Output the [x, y] coordinate of the center of the cell containing the given text.  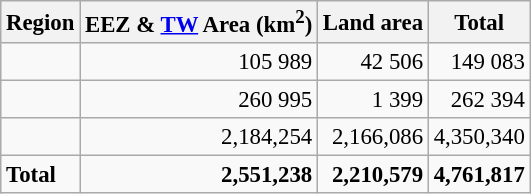
Land area [374, 22]
149 083 [479, 62]
262 394 [479, 100]
1 399 [374, 100]
2,210,579 [374, 175]
105 989 [199, 62]
2,166,086 [374, 137]
2,551,238 [199, 175]
2,184,254 [199, 137]
EEZ & TW Area (km2) [199, 22]
Region [40, 22]
4,761,817 [479, 175]
42 506 [374, 62]
4,350,340 [479, 137]
260 995 [199, 100]
